For the text-containing cell, return its midpoint in [x, y] coordinate format. 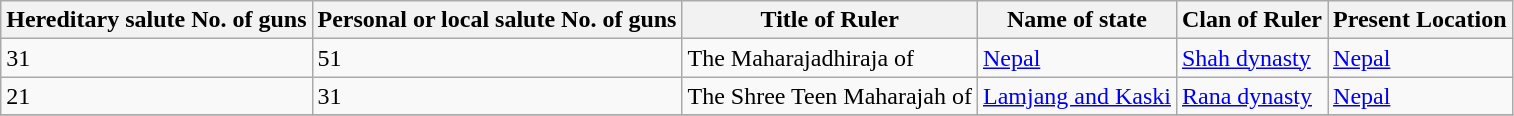
51 [497, 58]
The Maharajadhiraja of [830, 58]
Personal or local salute No. of guns [497, 20]
21 [156, 96]
Lamjang and Kaski [1076, 96]
Shah dynasty [1252, 58]
The Shree Teen Maharajah of [830, 96]
Present Location [1420, 20]
Rana dynasty [1252, 96]
Title of Ruler [830, 20]
Name of state [1076, 20]
Hereditary salute No. of guns [156, 20]
Clan of Ruler [1252, 20]
